From the cell containing the given text, extract its center point as (x, y) coordinate. 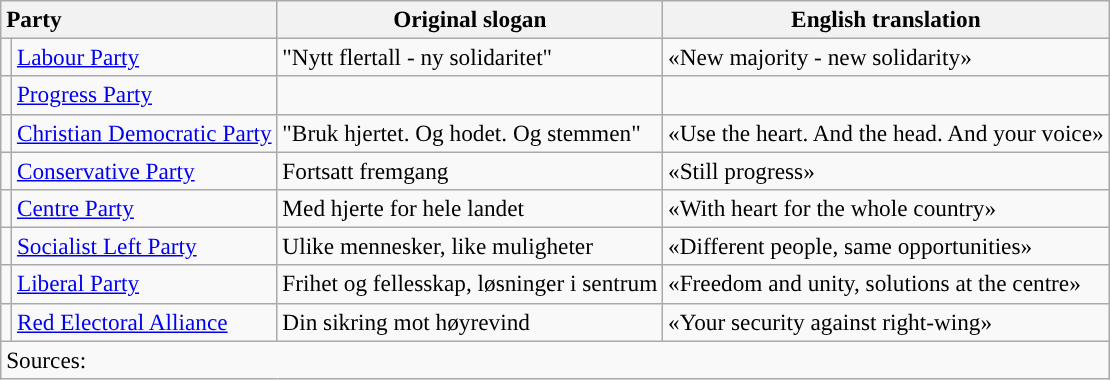
«Different people, same opportunities» (886, 246)
Med hjerte for hele landet (470, 208)
Original slogan (470, 19)
"Bruk hjertet. Og hodet. Og stemmen" (470, 133)
Labour Party (144, 57)
«Still progress» (886, 170)
Ulike mennesker, like muligheter (470, 246)
Sources: (555, 359)
Liberal Party (144, 284)
«Use the heart. And the head. And your voice» (886, 133)
Fortsatt fremgang (470, 170)
Party (139, 19)
«With heart for the whole country» (886, 208)
Conservative Party (144, 170)
«Freedom and unity, solutions at the centre» (886, 284)
Red Electoral Alliance (144, 322)
Din sikring mot høyrevind (470, 322)
Centre Party (144, 208)
«Your security against right-wing» (886, 322)
Socialist Left Party (144, 246)
«New majority - new solidarity» (886, 57)
Progress Party (144, 95)
"Nytt flertall - ny solidaritet" (470, 57)
English translation (886, 19)
Frihet og fellesskap, løsninger i sentrum (470, 284)
Christian Democratic Party (144, 133)
